Extract the (X, Y) coordinate from the center of the cell holding the provided text.  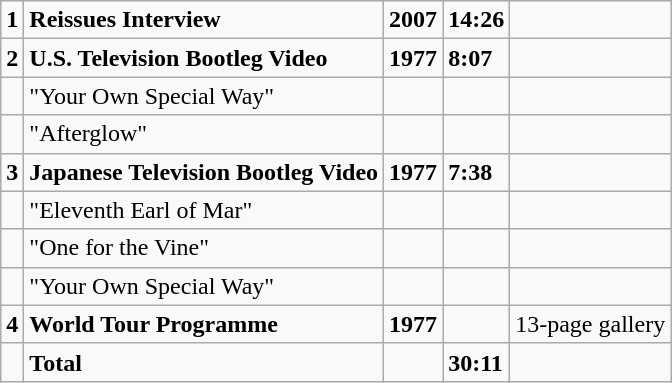
4 (12, 324)
Reissues Interview (204, 20)
13-page gallery (590, 324)
8:07 (476, 58)
"One for the Vine" (204, 248)
14:26 (476, 20)
1 (12, 20)
Total (204, 362)
U.S. Television Bootleg Video (204, 58)
"Afterglow" (204, 134)
30:11 (476, 362)
2 (12, 58)
Japanese Television Bootleg Video (204, 172)
7:38 (476, 172)
3 (12, 172)
2007 (414, 20)
"Eleventh Earl of Mar" (204, 210)
World Tour Programme (204, 324)
